Search for the cell housing the specified text and yield its (X, Y) center coordinate. 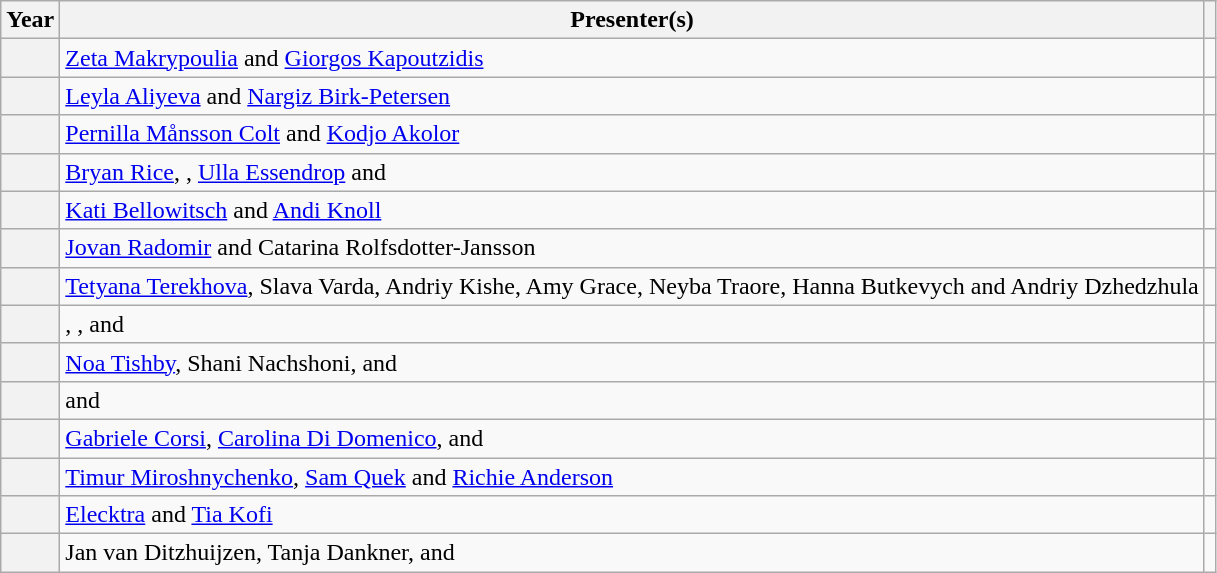
Leyla Aliyeva and Nargiz Birk-Petersen (632, 96)
, , and (632, 324)
Elecktra and Tia Kofi (632, 515)
Gabriele Corsi, Carolina Di Domenico, and (632, 438)
Presenter(s) (632, 20)
Noa Tishby, Shani Nachshoni, and (632, 362)
Pernilla Månsson Colt and Kodjo Akolor (632, 134)
Zeta Makrypoulia and Giorgos Kapoutzidis (632, 58)
Timur Miroshnychenko, Sam Quek and Richie Anderson (632, 477)
Kati Bellowitsch and Andi Knoll (632, 210)
Year (30, 20)
Jan van Ditzhuijzen, Tanja Dankner, and (632, 553)
Tetyana Terekhova, Slava Varda, Andriy Kishe, Amy Grace, Neyba Traore, Hanna Butkevych and Andriy Dzhedzhula (632, 286)
Jovan Radomir and Catarina Rolfsdotter-Jansson (632, 248)
and (632, 400)
Bryan Rice, , Ulla Essendrop and (632, 172)
